For the text-containing cell, return its midpoint in [x, y] coordinate format. 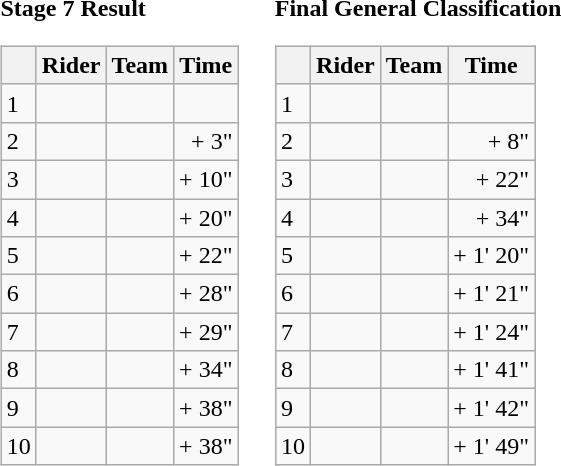
+ 10" [206, 179]
+ 1' 21" [492, 294]
+ 1' 20" [492, 256]
+ 20" [206, 217]
+ 1' 24" [492, 332]
+ 8" [492, 141]
+ 29" [206, 332]
+ 28" [206, 294]
+ 1' 49" [492, 446]
+ 1' 42" [492, 408]
+ 1' 41" [492, 370]
+ 3" [206, 141]
